Return the [X, Y] coordinate for the center point of the cell that contains the specified text.  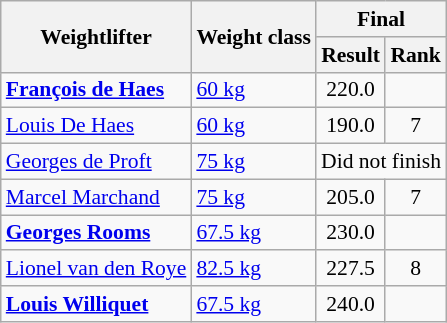
Did not finish [381, 162]
Marcel Marchand [96, 197]
Louis De Haes [96, 126]
240.0 [350, 304]
82.5 kg [254, 269]
230.0 [350, 233]
Final [381, 19]
220.0 [350, 90]
Georges Rooms [96, 233]
227.5 [350, 269]
Georges de Proft [96, 162]
Weightlifter [96, 36]
8 [416, 269]
François de Haes [96, 90]
Lionel van den Roye [96, 269]
Louis Williquet [96, 304]
Result [350, 55]
205.0 [350, 197]
Rank [416, 55]
190.0 [350, 126]
Weight class [254, 36]
